Scan for the cell matching the given text and deliver its (X, Y) coordinate at center. 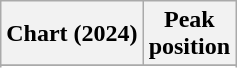
Chart (2024) (72, 34)
Peakposition (189, 34)
